Capture the cell that displays the provided text and extract its (x, y) central coordinate. 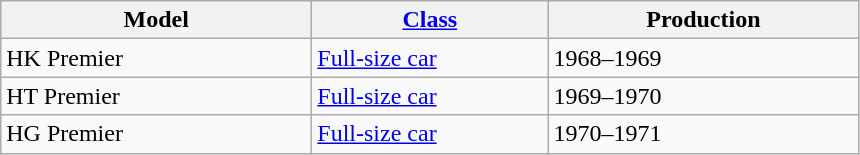
HG Premier (156, 134)
1970–1971 (704, 134)
Production (704, 20)
1968–1969 (704, 58)
Model (156, 20)
1969–1970 (704, 96)
HT Premier (156, 96)
HK Premier (156, 58)
Class (430, 20)
